Output the [x, y] coordinate of the center of the cell containing the given text.  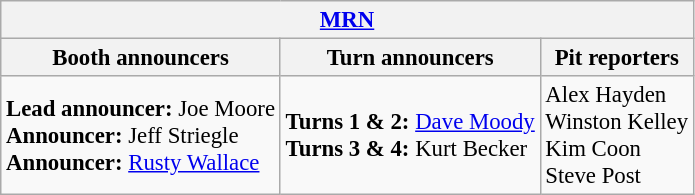
Lead announcer: Joe MooreAnnouncer: Jeff StriegleAnnouncer: Rusty Wallace [141, 136]
Turns 1 & 2: Dave MoodyTurns 3 & 4: Kurt Becker [410, 136]
Booth announcers [141, 58]
Turn announcers [410, 58]
MRN [348, 20]
Pit reporters [616, 58]
Alex HaydenWinston KelleyKim CoonSteve Post [616, 136]
